Provide the [x, y] coordinate of the cell's center where the given text is located.  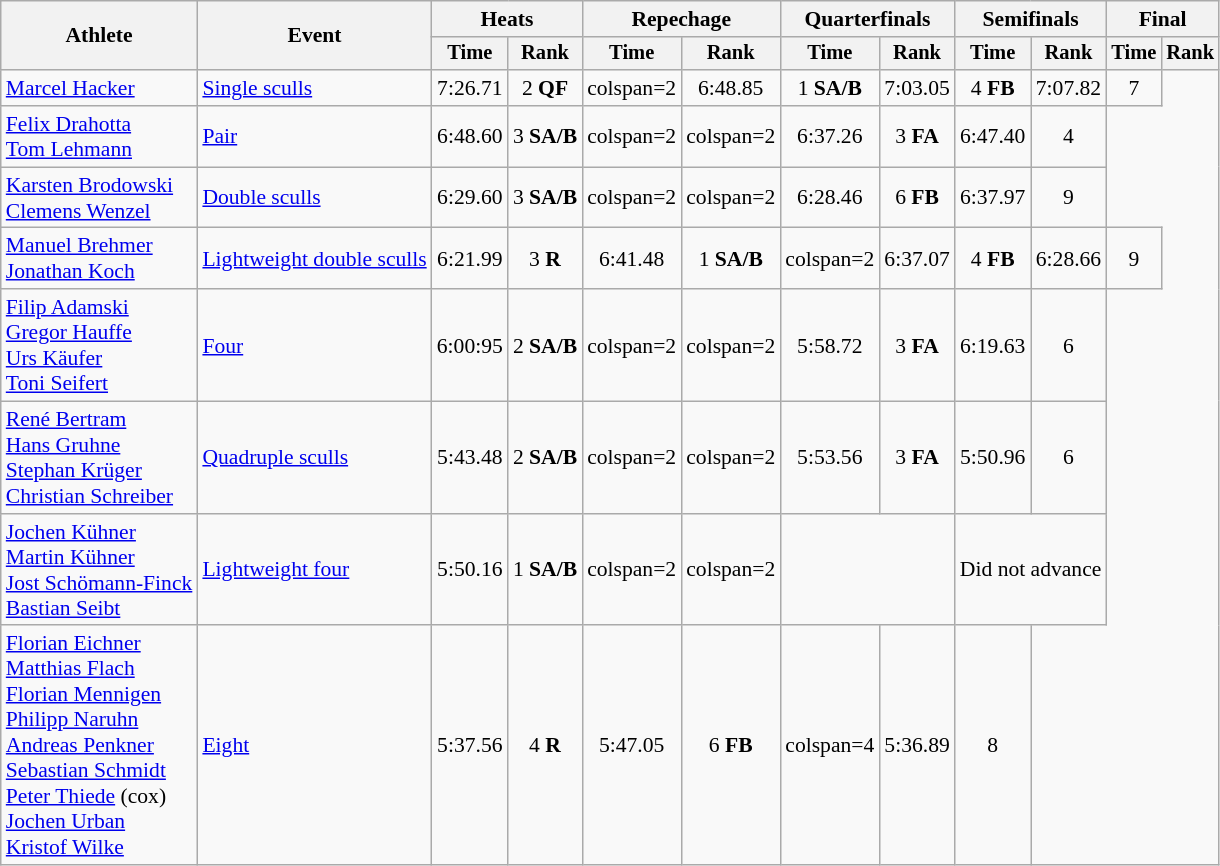
Did not advance [1031, 570]
7 [1134, 88]
Lightweight double sculls [314, 258]
6:28.66 [1069, 258]
Heats [507, 19]
7:07.82 [1069, 88]
Quarterfinals [868, 19]
Florian EichnerMatthias FlachFlorian MennigenPhilipp NaruhnAndreas PenknerSebastian SchmidtPeter Thiede (cox)Jochen UrbanKristof Wilke [100, 746]
6:19.63 [993, 345]
Eight [314, 746]
Jochen KühnerMartin KühnerJost Schömann-FinckBastian Seibt [100, 570]
5:58.72 [830, 345]
4 [1069, 136]
Semifinals [1031, 19]
7:03.05 [916, 88]
Athlete [100, 36]
5:50.16 [470, 570]
3 R [545, 258]
2 QF [545, 88]
5:47.05 [632, 746]
5:43.48 [470, 458]
6:37.26 [830, 136]
5:53.56 [830, 458]
6:37.07 [916, 258]
Double sculls [314, 198]
7:26.71 [470, 88]
Repechage [681, 19]
Quadruple sculls [314, 458]
6:21.99 [470, 258]
Karsten BrodowskiClemens Wenzel [100, 198]
6:28.46 [830, 198]
6:29.60 [470, 198]
René BertramHans GruhneStephan KrügerChristian Schreiber [100, 458]
6:48.60 [470, 136]
Felix DrahottaTom Lehmann [100, 136]
Event [314, 36]
6:37.97 [993, 198]
5:36.89 [916, 746]
6:41.48 [632, 258]
Lightweight four [314, 570]
Marcel Hacker [100, 88]
4 R [545, 746]
Four [314, 345]
colspan=4 [830, 746]
Single sculls [314, 88]
Filip AdamskiGregor HauffeUrs KäuferToni Seifert [100, 345]
5:37.56 [470, 746]
6:00:95 [470, 345]
8 [993, 746]
6:48.85 [730, 88]
Pair [314, 136]
Manuel BrehmerJonathan Koch [100, 258]
5:50.96 [993, 458]
6:47.40 [993, 136]
Final [1162, 19]
